Locate the cell with the specified text and output its [X, Y] center coordinate. 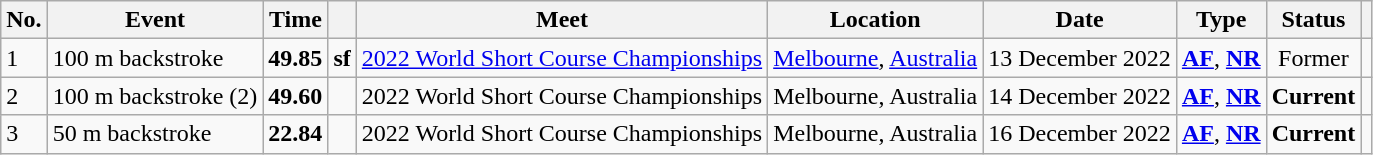
3 [24, 134]
14 December 2022 [1080, 96]
49.60 [296, 96]
49.85 [296, 58]
sf [342, 58]
No. [24, 20]
13 December 2022 [1080, 58]
Date [1080, 20]
Meet [562, 20]
16 December 2022 [1080, 134]
Type [1221, 20]
100 m backstroke (2) [155, 96]
50 m backstroke [155, 134]
100 m backstroke [155, 58]
Time [296, 20]
Former [1314, 58]
Event [155, 20]
22.84 [296, 134]
2 [24, 96]
Status [1314, 20]
1 [24, 58]
Location [876, 20]
